From the cell containing the given text, extract its center point as (x, y) coordinate. 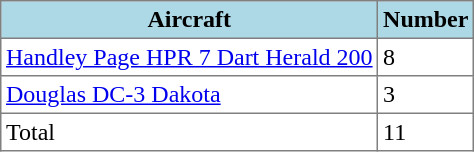
Douglas DC-3 Dakota (190, 95)
11 (426, 132)
Aircraft (190, 20)
Total (190, 132)
Number (426, 20)
8 (426, 57)
3 (426, 95)
Handley Page HPR 7 Dart Herald 200 (190, 57)
